Detect which cell encompasses the target text, then output its [X, Y] center coordinate. 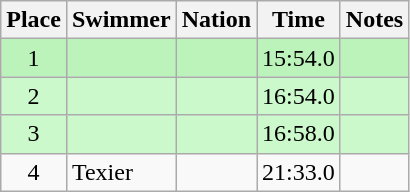
Time [299, 20]
Texier [121, 172]
Nation [216, 20]
4 [34, 172]
Swimmer [121, 20]
21:33.0 [299, 172]
15:54.0 [299, 58]
Notes [374, 20]
2 [34, 96]
1 [34, 58]
3 [34, 134]
16:54.0 [299, 96]
16:58.0 [299, 134]
Place [34, 20]
